Pinpoint the cell where the given text exists, returning its [X, Y] midpoint coordinate. 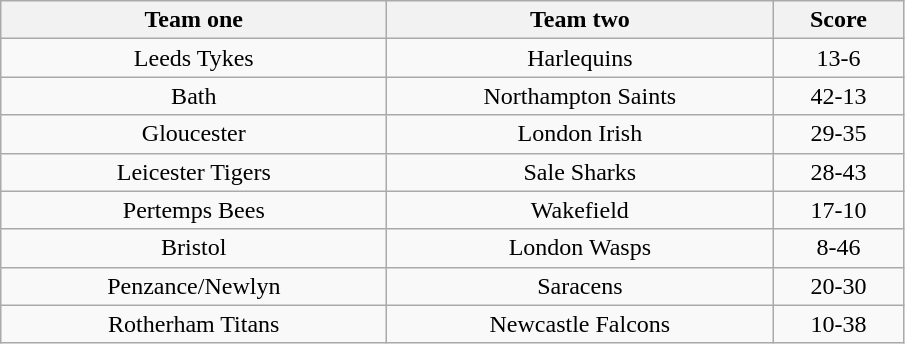
Gloucester [194, 134]
Bristol [194, 248]
Bath [194, 96]
20-30 [838, 286]
London Irish [580, 134]
Pertemps Bees [194, 210]
13-6 [838, 58]
Leicester Tigers [194, 172]
10-38 [838, 324]
Team one [194, 20]
London Wasps [580, 248]
Harlequins [580, 58]
17-10 [838, 210]
Wakefield [580, 210]
28-43 [838, 172]
Team two [580, 20]
Penzance/Newlyn [194, 286]
Saracens [580, 286]
Rotherham Titans [194, 324]
Leeds Tykes [194, 58]
29-35 [838, 134]
Newcastle Falcons [580, 324]
42-13 [838, 96]
Sale Sharks [580, 172]
Northampton Saints [580, 96]
8-46 [838, 248]
Score [838, 20]
